Determine the [X, Y] coordinate at the center of the cell enclosing the given text.  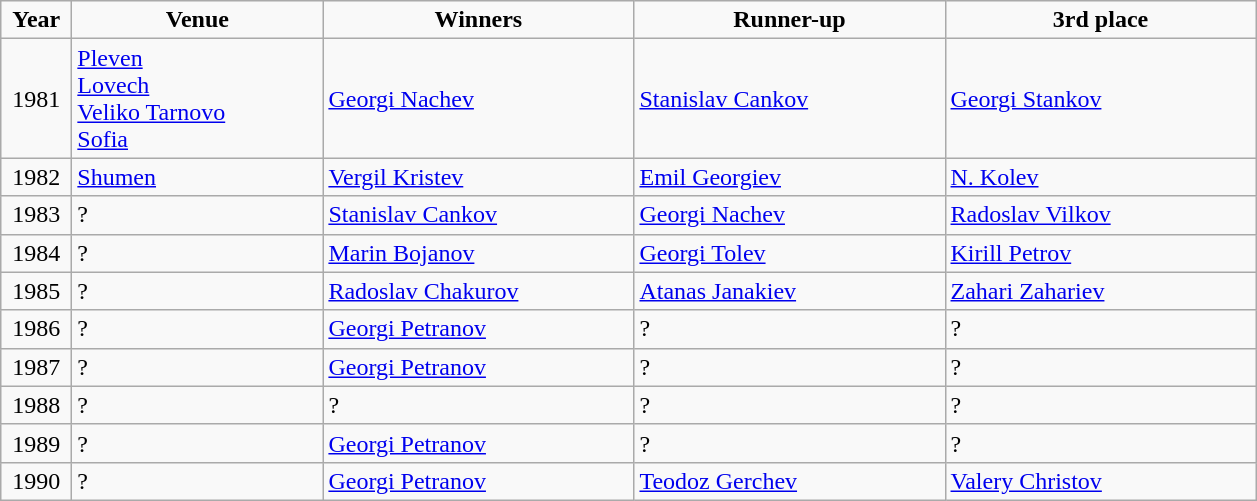
Emil Georgiev [790, 177]
3rd place [1100, 20]
N. Kolev [1100, 177]
Radoslav Vilkov [1100, 215]
Zahari Zahariev [1100, 291]
Winners [478, 20]
Valery Christov [1100, 481]
Year [36, 20]
Atanas Janakiev [790, 291]
Georgi Tolev [790, 253]
1986 [36, 329]
1990 [36, 481]
Runner-up [790, 20]
1984 [36, 253]
Kirill Petrov [1100, 253]
Radoslav Chakurov [478, 291]
1981 [36, 98]
1989 [36, 443]
PlevenLovechVeliko TarnovoSofia [198, 98]
1987 [36, 367]
1985 [36, 291]
1988 [36, 405]
1982 [36, 177]
Teodoz Gerchev [790, 481]
1983 [36, 215]
Venue [198, 20]
Shumen [198, 177]
Marin Bojanov [478, 253]
Georgi Stankov [1100, 98]
Vergil Kristev [478, 177]
